Locate the cell with the specified text and output its (X, Y) center coordinate. 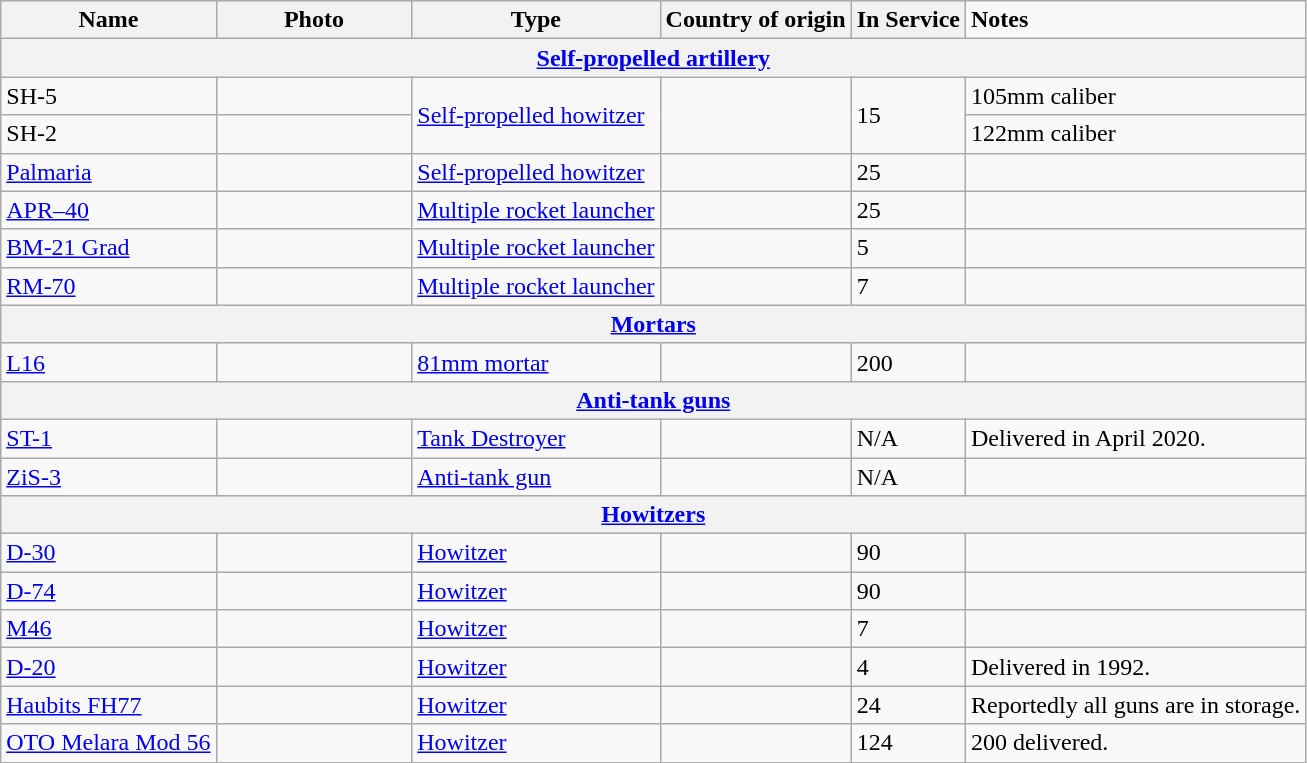
APR–40 (108, 210)
Photo (314, 20)
OTO Melara Mod 56 (108, 743)
SH-2 (108, 134)
D-30 (108, 553)
Delivered in 1992. (1136, 667)
Name (108, 20)
Tank Destroyer (536, 438)
Mortars (654, 324)
5 (908, 248)
D-20 (108, 667)
BM-21 Grad (108, 248)
D-74 (108, 591)
Notes (1136, 20)
Haubits FH77 (108, 705)
Anti-tank gun (536, 477)
RM-70 (108, 286)
SH-5 (108, 96)
105mm caliber (1136, 96)
81mm mortar (536, 362)
ZiS-3 (108, 477)
Reportedly all guns are in storage. (1136, 705)
In Service (908, 20)
Country of origin (756, 20)
M46 (108, 629)
15 (908, 115)
200 delivered. (1136, 743)
124 (908, 743)
200 (908, 362)
4 (908, 667)
Howitzers (654, 515)
122mm caliber (1136, 134)
Type (536, 20)
ST-1 (108, 438)
Anti-tank guns (654, 400)
24 (908, 705)
Palmaria (108, 172)
Self-propelled artillery (654, 58)
Delivered in April 2020. (1136, 438)
L16 (108, 362)
